Return (X, Y) of the center of cell containing provided text 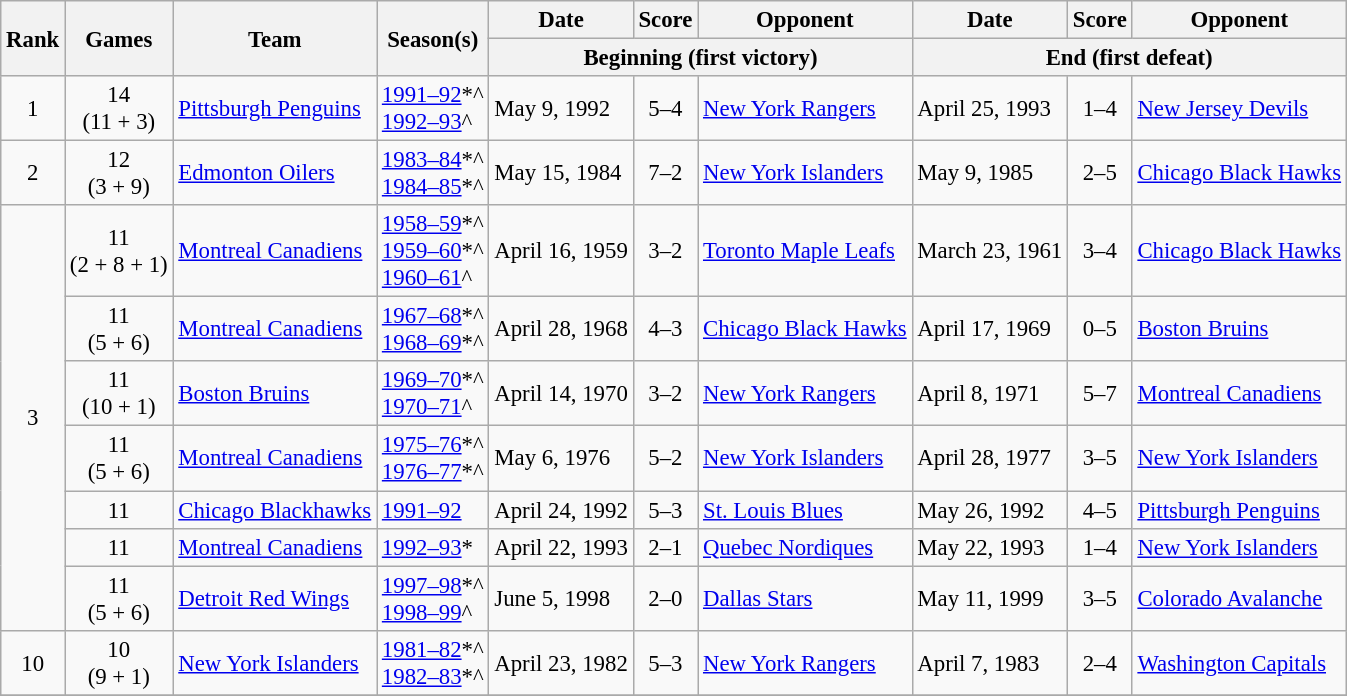
10(9 + 1) (119, 662)
New Jersey Devils (1239, 108)
April 25, 1993 (990, 108)
May 26, 1992 (990, 510)
April 24, 1992 (561, 510)
Rank (33, 38)
3–4 (1100, 251)
1997–98*^1998–99^ (433, 598)
1958–59*^ 1959–60*^ 1960–61^ (433, 251)
1967–68*^ 1968–69*^ (433, 330)
1981–82*^1982–83*^ (433, 662)
5–7 (1100, 394)
April 7, 1983 (990, 662)
5–4 (666, 108)
April 17, 1969 (990, 330)
May 6, 1976 (561, 458)
May 11, 1999 (990, 598)
April 8, 1971 (990, 394)
14(11 + 3) (119, 108)
2–5 (1100, 174)
4–3 (666, 330)
11(10 + 1) (119, 394)
March 23, 1961 (990, 251)
2 (33, 174)
End (first defeat) (1129, 58)
11(2 + 8 + 1) (119, 251)
1983–84*^1984–85*^ (433, 174)
12(3 + 9) (119, 174)
April 14, 1970 (561, 394)
April 28, 1977 (990, 458)
1992–93* (433, 547)
Quebec Nordiques (805, 547)
Toronto Maple Leafs (805, 251)
Team (275, 38)
7–2 (666, 174)
1975–76*^ 1976–77*^ (433, 458)
2–4 (1100, 662)
St. Louis Blues (805, 510)
April 28, 1968 (561, 330)
1 (33, 108)
April 16, 1959 (561, 251)
Colorado Avalanche (1239, 598)
May 15, 1984 (561, 174)
May 22, 1993 (990, 547)
May 9, 1985 (990, 174)
Washington Capitals (1239, 662)
Edmonton Oilers (275, 174)
1991–92*^1992–93^ (433, 108)
0–5 (1100, 330)
1969–70*^1970–71^ (433, 394)
Chicago Blackhawks (275, 510)
2–1 (666, 547)
1991–92 (433, 510)
Games (119, 38)
Detroit Red Wings (275, 598)
Season(s) (433, 38)
Beginning (first victory) (700, 58)
May 9, 1992 (561, 108)
2–0 (666, 598)
3 (33, 418)
April 23, 1982 (561, 662)
April 22, 1993 (561, 547)
4–5 (1100, 510)
10 (33, 662)
5–2 (666, 458)
Dallas Stars (805, 598)
June 5, 1998 (561, 598)
